Find where the given text appears and provide that cell's center as (X, Y) coordinate. 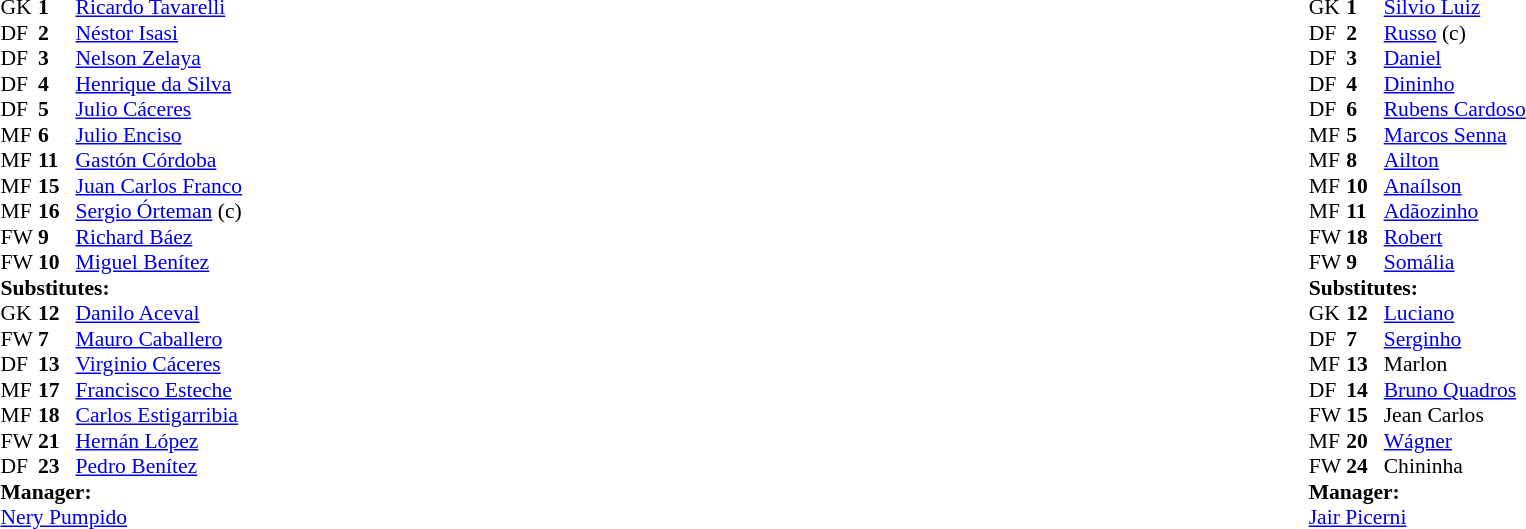
8 (1365, 161)
Wágner (1455, 441)
20 (1365, 441)
Somália (1455, 263)
Gastón Córdoba (160, 161)
Juan Carlos Franco (160, 186)
Marcos Senna (1455, 135)
Sergio Órteman (c) (160, 211)
Richard Báez (160, 237)
Jean Carlos (1455, 415)
Henrique da Silva (160, 84)
Bruno Quadros (1455, 390)
Néstor Isasi (160, 33)
Adãozinho (1455, 211)
Virginio Cáceres (160, 365)
Pedro Benítez (160, 467)
Julio Cáceres (160, 109)
Luciano (1455, 313)
Serginho (1455, 339)
Francisco Esteche (160, 390)
Ailton (1455, 161)
Julio Enciso (160, 135)
Nelson Zelaya (160, 59)
Anaílson (1455, 186)
Marlon (1455, 365)
Rubens Cardoso (1455, 109)
24 (1365, 467)
Mauro Caballero (160, 339)
17 (57, 390)
Carlos Estigarribia (160, 415)
Hernán López (160, 441)
Russo (c) (1455, 33)
Daniel (1455, 59)
Chininha (1455, 467)
23 (57, 467)
21 (57, 441)
Miguel Benítez (160, 263)
Danilo Aceval (160, 313)
Dininho (1455, 84)
14 (1365, 390)
16 (57, 211)
Robert (1455, 237)
